From the cell containing the given text, extract its center point as (X, Y) coordinate. 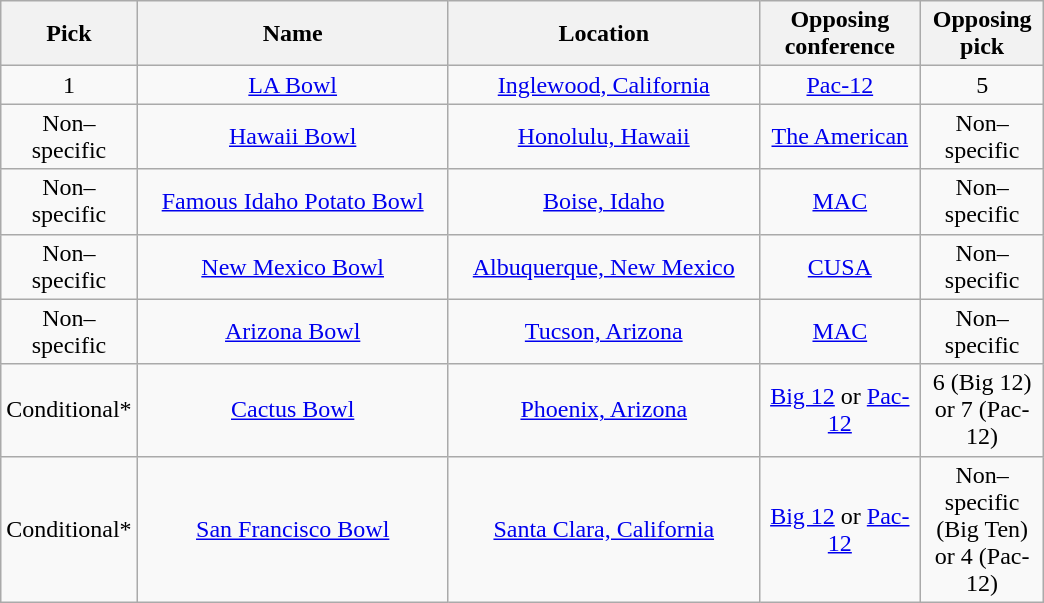
Location (604, 34)
Non–specific (Big Ten) or 4 (Pac-12) (982, 529)
CUSA (840, 266)
Arizona Bowl (292, 332)
Famous Idaho Potato Bowl (292, 202)
Tucson, Arizona (604, 332)
Pac-12 (840, 85)
Pick (69, 34)
New Mexico Bowl (292, 266)
LA Bowl (292, 85)
Cactus Bowl (292, 410)
6 (Big 12) or 7 (Pac-12) (982, 410)
Santa Clara, California (604, 529)
1 (69, 85)
Name (292, 34)
Boise, Idaho (604, 202)
The American (840, 136)
5 (982, 85)
Inglewood, California (604, 85)
Albuquerque, New Mexico (604, 266)
Phoenix, Arizona (604, 410)
Honolulu, Hawaii (604, 136)
San Francisco Bowl (292, 529)
Hawaii Bowl (292, 136)
Opposingconference (840, 34)
Opposingpick (982, 34)
